From the cell containing the given text, extract its center point as (x, y) coordinate. 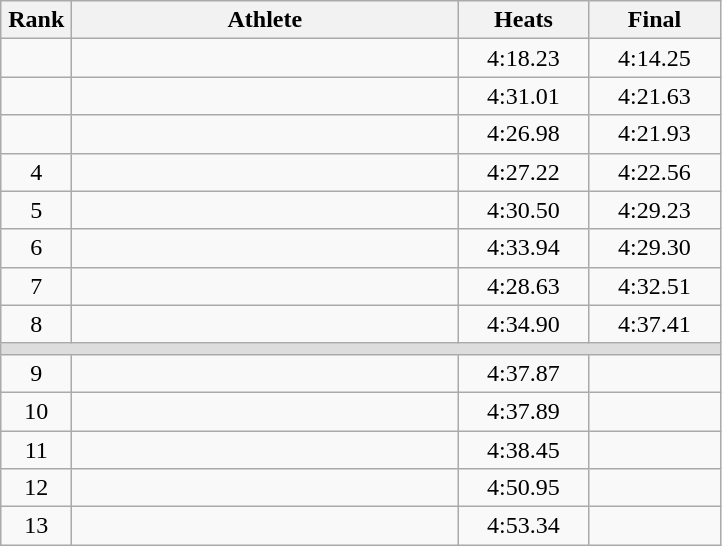
5 (36, 210)
9 (36, 373)
8 (36, 324)
10 (36, 411)
4:26.98 (524, 134)
12 (36, 488)
4:14.25 (654, 58)
4:31.01 (524, 96)
Final (654, 20)
4:29.23 (654, 210)
4:38.45 (524, 449)
4:50.95 (524, 488)
4:21.93 (654, 134)
4:27.22 (524, 172)
Athlete (265, 20)
4:29.30 (654, 248)
4:33.94 (524, 248)
4:18.23 (524, 58)
7 (36, 286)
4:32.51 (654, 286)
4:22.56 (654, 172)
Heats (524, 20)
4:53.34 (524, 526)
4:37.89 (524, 411)
4:37.41 (654, 324)
Rank (36, 20)
4:28.63 (524, 286)
13 (36, 526)
4:37.87 (524, 373)
6 (36, 248)
4:21.63 (654, 96)
11 (36, 449)
4:30.50 (524, 210)
4 (36, 172)
4:34.90 (524, 324)
